For the text-containing cell, return its midpoint in [X, Y] coordinate format. 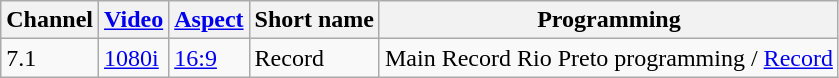
Video [134, 20]
Record [314, 58]
16:9 [209, 58]
1080i [134, 58]
7.1 [50, 58]
Main Record Rio Preto programming / Record [608, 58]
Short name [314, 20]
Programming [608, 20]
Aspect [209, 20]
Channel [50, 20]
